Search for the cell housing the specified text and yield its [X, Y] center coordinate. 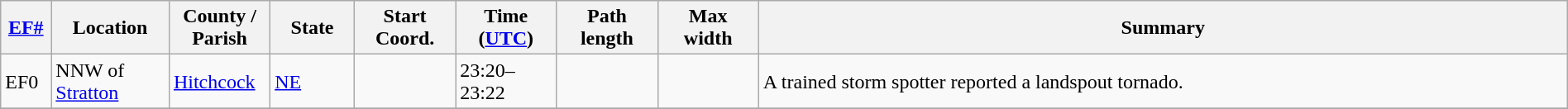
A trained storm spotter reported a landspout tornado. [1163, 81]
Start Coord. [404, 28]
Location [111, 28]
State [313, 28]
Max width [708, 28]
EF0 [26, 81]
EF# [26, 28]
County / Parish [219, 28]
Time (UTC) [506, 28]
Hitchcock [219, 81]
23:20–23:22 [506, 81]
NNW of Stratton [111, 81]
Path length [607, 28]
Summary [1163, 28]
NE [313, 81]
